Identify which cell holds the provided text, then report its (x, y) central coordinate. 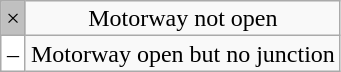
– (14, 54)
× (14, 18)
Motorway open but no junction (182, 54)
Motorway not open (182, 18)
